Identify which cell holds the provided text, then report its [x, y] central coordinate. 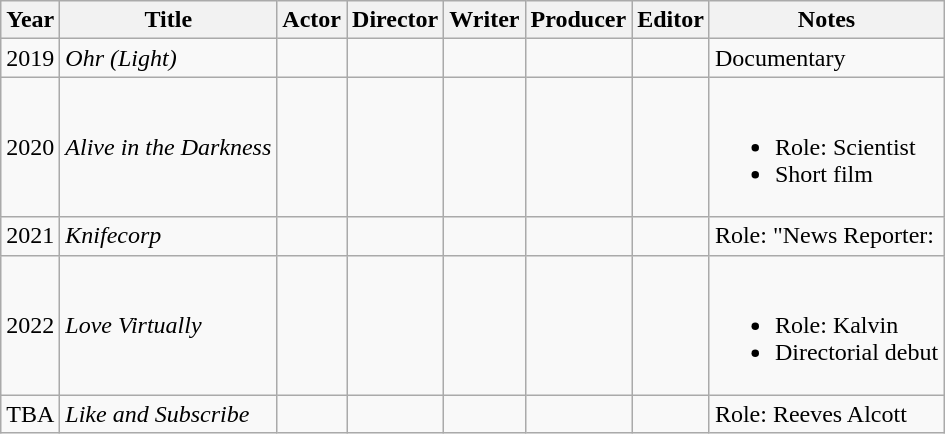
TBA [30, 414]
Editor [671, 20]
2020 [30, 147]
2019 [30, 58]
Notes [826, 20]
Role: Reeves Alcott [826, 414]
Writer [484, 20]
Producer [578, 20]
Love Virtually [168, 325]
2022 [30, 325]
Role: "News Reporter: [826, 236]
Role: ScientistShort film [826, 147]
Title [168, 20]
Year [30, 20]
Ohr (Light) [168, 58]
Role: KalvinDirectorial debut [826, 325]
Knifecorp [168, 236]
Director [396, 20]
Like and Subscribe [168, 414]
Actor [312, 20]
2021 [30, 236]
Alive in the Darkness [168, 147]
Documentary [826, 58]
